For the text-containing cell, return its midpoint in [X, Y] coordinate format. 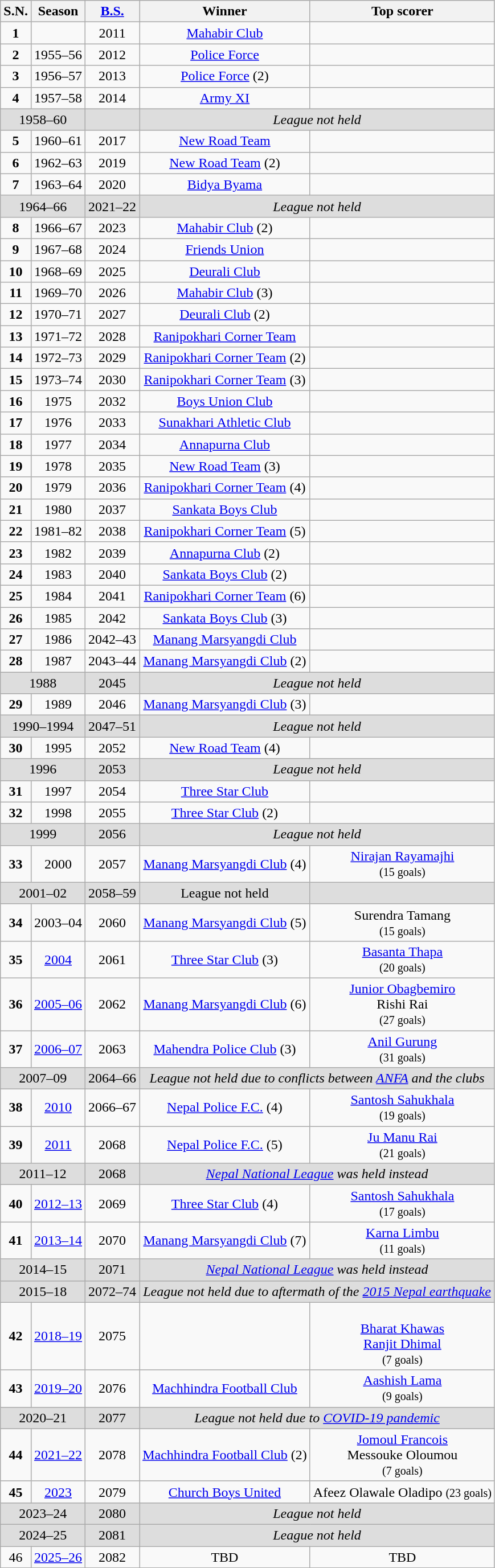
1964–66 [43, 206]
1983 [58, 574]
2076 [113, 1389]
2055 [113, 813]
Manang Marsyangdi Club (7) [225, 1241]
16 [16, 401]
2038 [113, 531]
2029 [113, 358]
Deurali Club (2) [225, 315]
Manang Marsyangdi Club (6) [225, 1004]
2081 [113, 1535]
5 [16, 141]
2013–14 [58, 1241]
Annapurna Club [225, 445]
Karna Limbu (11 goals) [402, 1241]
Mahabir Club [225, 33]
Manang Marsyangdi Club (5) [225, 922]
2026 [113, 293]
2033 [113, 423]
2071 [113, 1270]
3 [16, 76]
46 [16, 1557]
40 [16, 1203]
2066–67 [113, 1108]
18 [16, 445]
Friends Union [225, 249]
Season [58, 11]
2045 [113, 683]
2018–19 [58, 1336]
2013 [113, 76]
10 [16, 271]
2020 [113, 184]
2014 [113, 98]
17 [16, 423]
2012–13 [58, 1203]
League not held due to COVID-19 pandemic [317, 1418]
Annapurna Club (2) [225, 553]
2005–06 [58, 1004]
Manang Marsyangdi Club (2) [225, 661]
2020–21 [43, 1418]
2034 [113, 445]
39 [16, 1145]
Mahabir Club (3) [225, 293]
33 [16, 864]
Manang Marsyangdi Club [225, 640]
Ranipokhari Corner Team (6) [225, 596]
1970–71 [58, 315]
2000 [58, 864]
2017 [113, 141]
14 [16, 358]
Police Force (2) [225, 76]
2042 [113, 618]
2010 [58, 1108]
2006–07 [58, 1048]
2007–09 [43, 1079]
1962–63 [58, 163]
23 [16, 553]
1989 [58, 705]
Three Star Club (4) [225, 1203]
24 [16, 574]
21 [16, 509]
30 [16, 748]
15 [16, 380]
35 [16, 960]
1958–60 [43, 120]
20 [16, 488]
Basanta Thapa (20 goals) [402, 960]
2039 [113, 553]
Sankata Boys Club (3) [225, 618]
6 [16, 163]
12 [16, 315]
Bharat Khawas Ranjit Dhimal(7 goals) [402, 1336]
Mahendra Police Club (3) [225, 1048]
2027 [113, 315]
2028 [113, 336]
2054 [113, 791]
2032 [113, 401]
2040 [113, 574]
13 [16, 336]
Ranipokhari Corner Team (4) [225, 488]
Three Star Club (2) [225, 813]
Santosh Sahukhala (19 goals) [402, 1108]
2078 [113, 1455]
Sunakhari Athletic Club [225, 423]
2077 [113, 1418]
2052 [113, 748]
43 [16, 1389]
Ranipokhari Corner Team (3) [225, 380]
8 [16, 228]
Boys Union Club [225, 401]
Ranipokhari Corner Team (5) [225, 531]
Sankata Boys Club (2) [225, 574]
1977 [58, 445]
2047–51 [113, 726]
Nirajan Rayamajhi (15 goals) [402, 864]
1979 [58, 488]
37 [16, 1048]
2060 [113, 922]
1971–72 [58, 336]
2056 [113, 834]
1957–58 [58, 98]
45 [16, 1492]
2024–25 [43, 1535]
1997 [58, 791]
1 [16, 33]
2063 [113, 1048]
2015–18 [43, 1291]
1956–57 [58, 76]
1982 [58, 553]
League not held due to conflicts between ANFA and the clubs [317, 1079]
11 [16, 293]
2019–20 [58, 1389]
2064–66 [113, 1079]
2036 [113, 488]
28 [16, 661]
2082 [113, 1557]
1984 [58, 596]
1998 [58, 813]
38 [16, 1108]
Santosh Sahukhala (17 goals) [402, 1203]
Army XI [225, 98]
2057 [113, 864]
2030 [113, 380]
42 [16, 1336]
Anil Gurung (31 goals) [402, 1048]
Machhindra Football Club (2) [225, 1455]
2043–44 [113, 661]
1975 [58, 401]
2075 [113, 1336]
1986 [58, 640]
2023–24 [43, 1513]
2070 [113, 1241]
Ju Manu Rai (21 goals) [402, 1145]
2046 [113, 705]
Junior Obagbemiro Rishi Rai(27 goals) [402, 1004]
1981–82 [58, 531]
1972–73 [58, 358]
S.N. [16, 11]
44 [16, 1455]
34 [16, 922]
2025 [113, 271]
2014–15 [43, 1270]
Afeez Olawale Oladipo (23 goals) [402, 1492]
29 [16, 705]
1996 [43, 769]
1995 [58, 748]
New Road Team [225, 141]
2037 [113, 509]
1985 [58, 618]
31 [16, 791]
Deurali Club [225, 271]
Aashish Lama (9 goals) [402, 1389]
2079 [113, 1492]
League not held due to aftermath of the 2015 Nepal earthquake [317, 1291]
2080 [113, 1513]
2024 [113, 249]
2072–74 [113, 1291]
New Road Team (2) [225, 163]
2025–26 [58, 1557]
Nepal Police F.C. (4) [225, 1108]
2062 [113, 1004]
1976 [58, 423]
19 [16, 466]
1978 [58, 466]
4 [16, 98]
Manang Marsyangdi Club (4) [225, 864]
2041 [113, 596]
2019 [113, 163]
2042–43 [113, 640]
Ranipokhari Corner Team (2) [225, 358]
1967–68 [58, 249]
Police Force [225, 55]
1988 [43, 683]
1973–74 [58, 380]
2012 [113, 55]
1966–67 [58, 228]
B.S. [113, 11]
Machhindra Football Club [225, 1389]
New Road Team (3) [225, 466]
1963–64 [58, 184]
2058–59 [113, 893]
1980 [58, 509]
Winner [225, 11]
1999 [43, 834]
Jomoul Francois Messouke Oloumou(7 goals) [402, 1455]
Three Star Club (3) [225, 960]
2061 [113, 960]
2011–12 [43, 1174]
32 [16, 813]
Mahabir Club (2) [225, 228]
Church Boys United [225, 1492]
Three Star Club [225, 791]
Sankata Boys Club [225, 509]
25 [16, 596]
2 [16, 55]
26 [16, 618]
Ranipokhari Corner Team [225, 336]
27 [16, 640]
2001–02 [43, 893]
2035 [113, 466]
2004 [58, 960]
1955–56 [58, 55]
9 [16, 249]
1969–70 [58, 293]
1990–1994 [43, 726]
Surendra Tamang (15 goals) [402, 922]
Manang Marsyangdi Club (3) [225, 705]
1960–61 [58, 141]
2003–04 [58, 922]
Nepal Police F.C. (5) [225, 1145]
2053 [113, 769]
7 [16, 184]
22 [16, 531]
Top scorer [402, 11]
New Road Team (4) [225, 748]
2069 [113, 1203]
36 [16, 1004]
1968–69 [58, 271]
41 [16, 1241]
1987 [58, 661]
Bidya Byama [225, 184]
